Identify which cell holds the provided text, then report its [X, Y] central coordinate. 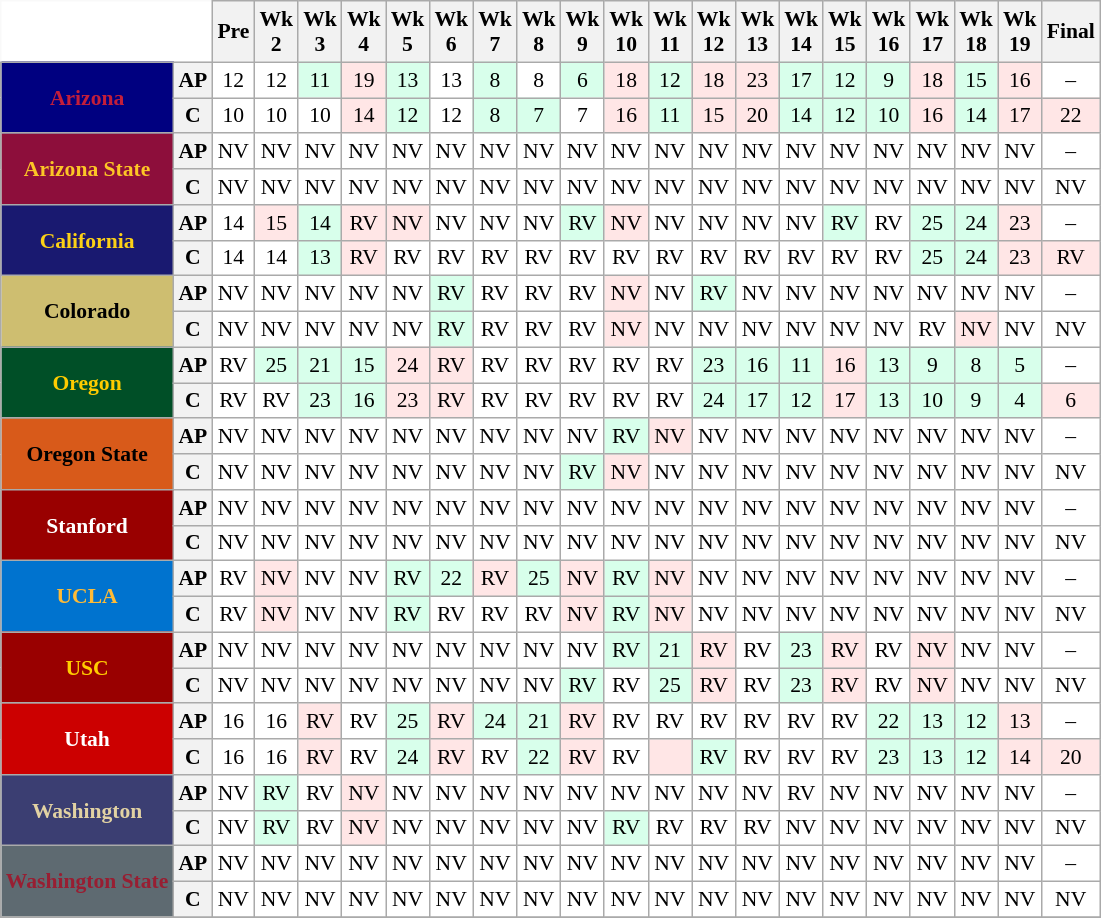
Wk7 [495, 32]
Washington [88, 810]
Wk18 [976, 32]
Wk15 [845, 32]
Wk3 [320, 32]
Wk5 [408, 32]
Wk10 [626, 32]
Wk6 [451, 32]
Wk12 [714, 32]
Wk14 [801, 32]
Oregon [88, 382]
19 [364, 80]
Oregon State [88, 454]
UCLA [88, 596]
California [88, 240]
Stanford [88, 526]
Wk13 [757, 32]
Wk8 [539, 32]
Wk19 [1020, 32]
Arizona State [88, 170]
Wk4 [364, 32]
Arizona [88, 98]
Wk17 [932, 32]
Wk9 [583, 32]
USC [88, 668]
Wk11 [670, 32]
Washington State [88, 882]
5 [1020, 365]
4 [1020, 401]
Wk16 [889, 32]
Utah [88, 740]
Wk2 [276, 32]
Final [1071, 32]
Colorado [88, 312]
Pre [233, 32]
